Return the (X, Y) coordinate for the center point of the cell that contains the specified text.  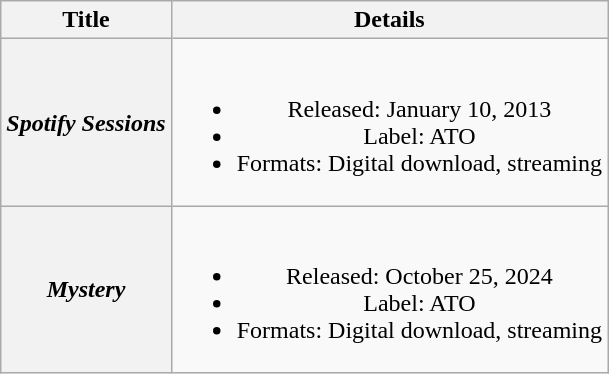
Released: October 25, 2024Label: ATOFormats: Digital download, streaming (389, 290)
Title (86, 20)
Mystery (86, 290)
Released: January 10, 2013Label: ATOFormats: Digital download, streaming (389, 122)
Spotify Sessions (86, 122)
Details (389, 20)
